Return (x, y) of the center of cell containing provided text 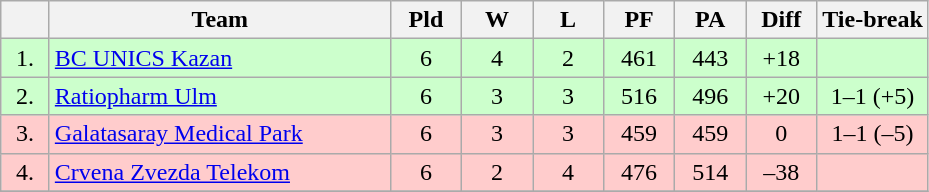
461 (640, 58)
476 (640, 172)
4. (26, 172)
0 (782, 134)
1–1 (+5) (873, 96)
3. (26, 134)
BC UNICS Kazan (220, 58)
W (496, 20)
PA (710, 20)
443 (710, 58)
496 (710, 96)
Diff (782, 20)
PF (640, 20)
Team (220, 20)
+18 (782, 58)
+20 (782, 96)
Crvena Zvezda Telekom (220, 172)
516 (640, 96)
Tie-break (873, 20)
–38 (782, 172)
Galatasaray Medical Park (220, 134)
1–1 (–5) (873, 134)
1. (26, 58)
514 (710, 172)
Pld (426, 20)
L (568, 20)
2. (26, 96)
Ratiopharm Ulm (220, 96)
